Search for the cell housing the specified text and yield its (X, Y) center coordinate. 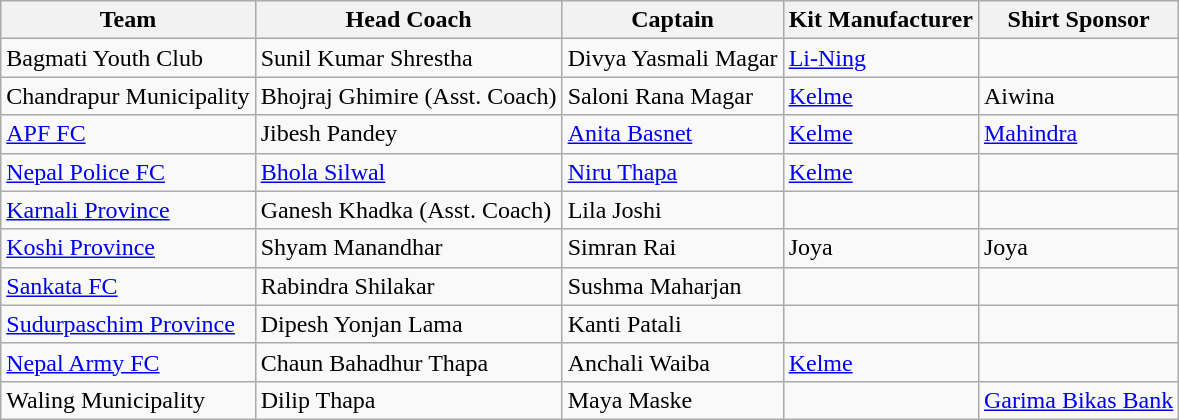
Jibesh Pandey (408, 134)
Karnali Province (128, 210)
Bhojraj Ghimire (Asst. Coach) (408, 96)
Anita Basnet (672, 134)
Shirt Sponsor (1078, 20)
Aiwina (1078, 96)
Bhola Silwal (408, 172)
Saloni Rana Magar (672, 96)
Rabindra Shilakar (408, 286)
Simran Rai (672, 248)
Team (128, 20)
Sudurpaschim Province (128, 324)
APF FC (128, 134)
Li-Ning (880, 58)
Head Coach (408, 20)
Captain (672, 20)
Nepal Army FC (128, 362)
Waling Municipality (128, 400)
Dipesh Yonjan Lama (408, 324)
Maya Maske (672, 400)
Anchali Waiba (672, 362)
Nepal Police FC (128, 172)
Koshi Province (128, 248)
Sunil Kumar Shrestha (408, 58)
Dilip Thapa (408, 400)
Bagmati Youth Club (128, 58)
Niru Thapa (672, 172)
Chaun Bahadhur Thapa (408, 362)
Kit Manufacturer (880, 20)
Sankata FC (128, 286)
Garima Bikas Bank (1078, 400)
Lila Joshi (672, 210)
Sushma Maharjan (672, 286)
Divya Yasmali Magar (672, 58)
Shyam Manandhar (408, 248)
Chandrapur Municipality (128, 96)
Mahindra (1078, 134)
Ganesh Khadka (Asst. Coach) (408, 210)
Kanti Patali (672, 324)
